Capture the cell that displays the provided text and extract its [X, Y] central coordinate. 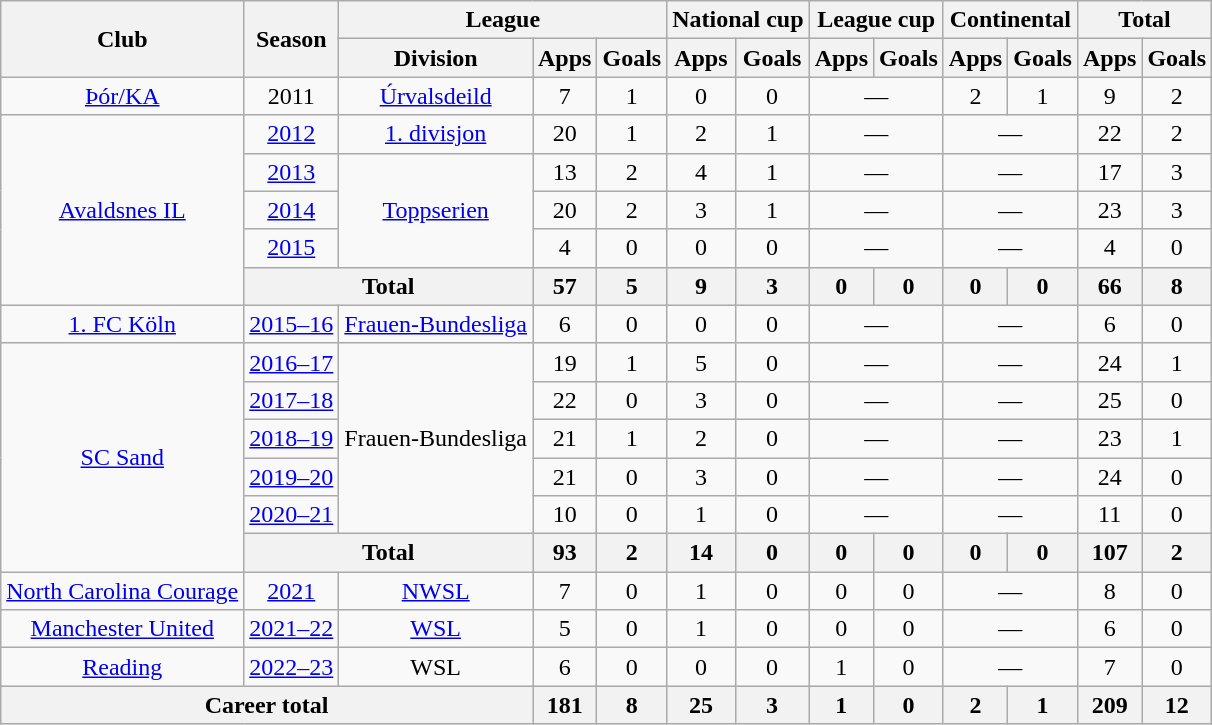
North Carolina Courage [122, 591]
2012 [292, 134]
Division [436, 58]
2021–22 [292, 629]
Þór/KA [122, 96]
League [503, 20]
SC Sand [122, 457]
National cup [738, 20]
181 [564, 705]
2021 [292, 591]
Manchester United [122, 629]
2016–17 [292, 362]
17 [1109, 172]
19 [564, 362]
107 [1109, 553]
14 [701, 553]
2018–19 [292, 438]
2019–20 [292, 477]
13 [564, 172]
League cup [876, 20]
2017–18 [292, 400]
Avaldsnes IL [122, 210]
2015–16 [292, 324]
2015 [292, 248]
Úrvalsdeild [436, 96]
1. divisjon [436, 134]
Toppserien [436, 210]
Club [122, 39]
2014 [292, 210]
2020–21 [292, 515]
Continental [1010, 20]
2013 [292, 172]
2011 [292, 96]
66 [1109, 286]
11 [1109, 515]
10 [564, 515]
1. FC Köln [122, 324]
2022–23 [292, 667]
93 [564, 553]
209 [1109, 705]
Season [292, 39]
Career total [267, 705]
NWSL [436, 591]
57 [564, 286]
Reading [122, 667]
12 [1177, 705]
